For the text-containing cell, return its midpoint in [X, Y] coordinate format. 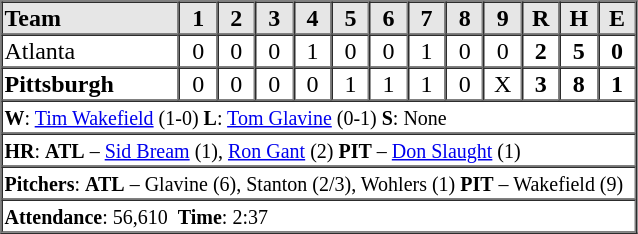
Pitchers: ATL – Glavine (6), Stanton (2/3), Wohlers (1) PIT – Wakefield (9) [319, 182]
6 [388, 18]
Pittsburgh [91, 84]
E [617, 18]
7 [427, 18]
W: Tim Wakefield (1-0) L: Tom Glavine (0-1) S: None [319, 116]
Team [91, 18]
HR: ATL – Sid Bream (1), Ron Gant (2) PIT – Don Slaught (1) [319, 150]
X [503, 84]
R [541, 18]
4 [312, 18]
Atlanta [91, 50]
H [579, 18]
9 [503, 18]
Attendance: 56,610 Time: 2:37 [319, 216]
